Pinpoint the cell where the given text exists, returning its (X, Y) midpoint coordinate. 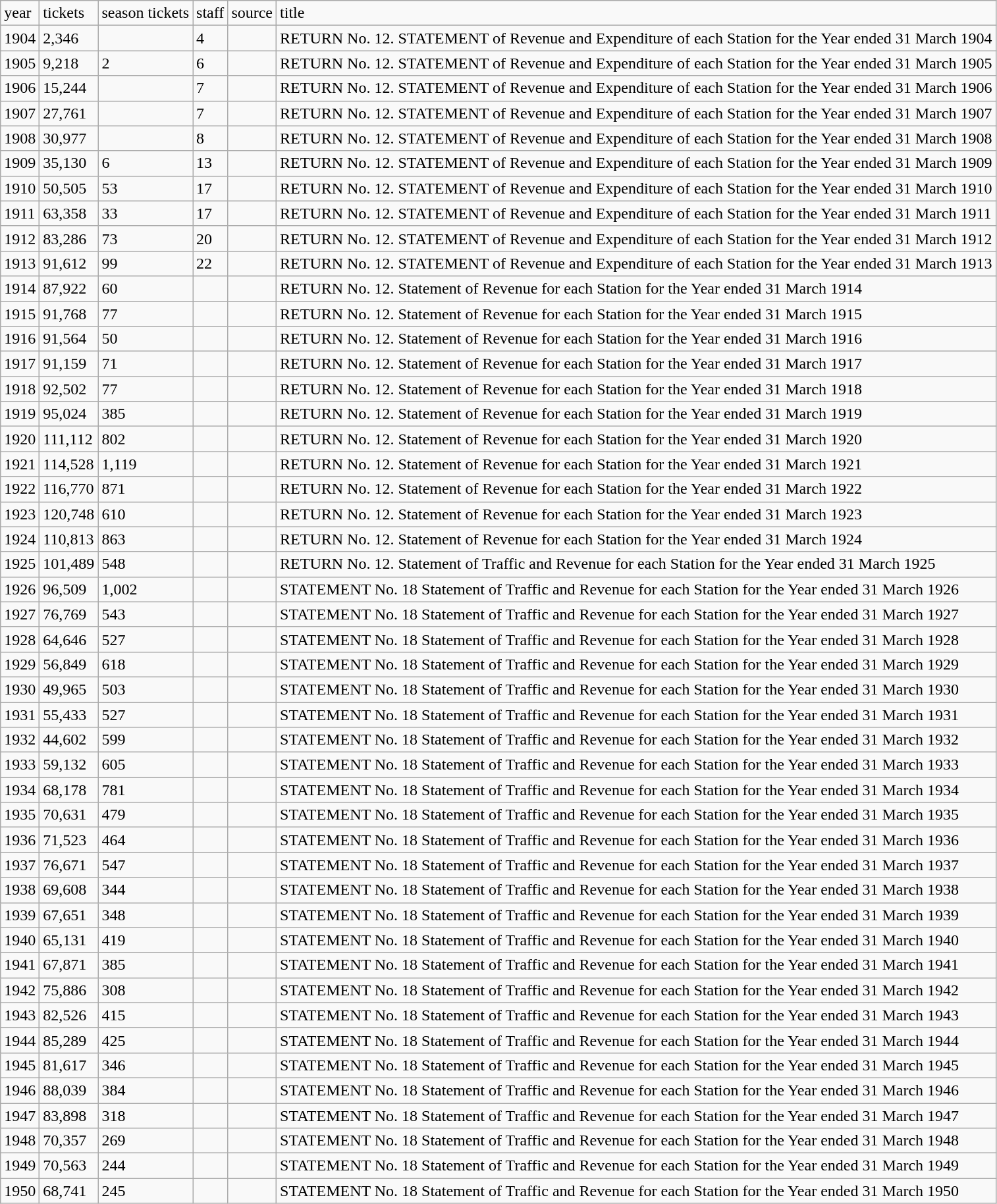
269 (146, 1141)
1914 (20, 288)
1921 (20, 464)
STATEMENT No. 18 Statement of Traffic and Revenue for each Station for the Year ended 31 March 1926 (636, 589)
67,651 (68, 915)
1916 (20, 339)
RETURN No. 12. Statement of Revenue for each Station for the Year ended 31 March 1921 (636, 464)
RETURN No. 12. Statement of Traffic and Revenue for each Station for the Year ended 31 March 1925 (636, 564)
1909 (20, 163)
99 (146, 263)
35,130 (68, 163)
781 (146, 790)
season tickets (146, 13)
1915 (20, 314)
RETURN No. 12. STATEMENT of Revenue and Expenditure of each Station for the Year ended 31 March 1906 (636, 88)
RETURN No. 12. STATEMENT of Revenue and Expenditure of each Station for the Year ended 31 March 1910 (636, 188)
RETURN No. 12. STATEMENT of Revenue and Expenditure of each Station for the Year ended 31 March 1913 (636, 263)
120,748 (68, 514)
49,965 (68, 689)
1938 (20, 890)
464 (146, 840)
RETURN No. 12. STATEMENT of Revenue and Expenditure of each Station for the Year ended 31 March 1909 (636, 163)
1927 (20, 614)
81,617 (68, 1065)
title (636, 13)
863 (146, 539)
RETURN No. 12. STATEMENT of Revenue and Expenditure of each Station for the Year ended 31 March 1907 (636, 113)
69,608 (68, 890)
RETURN No. 12. STATEMENT of Revenue and Expenditure of each Station for the Year ended 31 March 1904 (636, 38)
1924 (20, 539)
RETURN No. 12. STATEMENT of Revenue and Expenditure of each Station for the Year ended 31 March 1908 (636, 138)
RETURN No. 12. STATEMENT of Revenue and Expenditure of each Station for the Year ended 31 March 1911 (636, 213)
22 (211, 263)
20 (211, 238)
415 (146, 1015)
1,119 (146, 464)
RETURN No. 12. Statement of Revenue for each Station for the Year ended 31 March 1922 (636, 489)
419 (146, 940)
1919 (20, 414)
346 (146, 1065)
15,244 (68, 88)
503 (146, 689)
70,631 (68, 815)
STATEMENT No. 18 Statement of Traffic and Revenue for each Station for the Year ended 31 March 1949 (636, 1166)
staff (211, 13)
1918 (20, 389)
384 (146, 1090)
50 (146, 339)
RETURN No. 12. Statement of Revenue for each Station for the Year ended 31 March 1917 (636, 364)
13 (211, 163)
618 (146, 664)
348 (146, 915)
308 (146, 990)
1908 (20, 138)
53 (146, 188)
STATEMENT No. 18 Statement of Traffic and Revenue for each Station for the Year ended 31 March 1948 (636, 1141)
71 (146, 364)
2,346 (68, 38)
1920 (20, 439)
STATEMENT No. 18 Statement of Traffic and Revenue for each Station for the Year ended 31 March 1935 (636, 815)
64,646 (68, 639)
67,871 (68, 965)
101,489 (68, 564)
76,769 (68, 614)
1926 (20, 589)
91,159 (68, 364)
1913 (20, 263)
STATEMENT No. 18 Statement of Traffic and Revenue for each Station for the Year ended 31 March 1950 (636, 1191)
1925 (20, 564)
STATEMENT No. 18 Statement of Traffic and Revenue for each Station for the Year ended 31 March 1932 (636, 740)
STATEMENT No. 18 Statement of Traffic and Revenue for each Station for the Year ended 31 March 1940 (636, 940)
RETURN No. 12. Statement of Revenue for each Station for the Year ended 31 March 1914 (636, 288)
1934 (20, 790)
STATEMENT No. 18 Statement of Traffic and Revenue for each Station for the Year ended 31 March 1933 (636, 765)
82,526 (68, 1015)
599 (146, 740)
83,898 (68, 1116)
56,849 (68, 664)
STATEMENT No. 18 Statement of Traffic and Revenue for each Station for the Year ended 31 March 1937 (636, 865)
71,523 (68, 840)
STATEMENT No. 18 Statement of Traffic and Revenue for each Station for the Year ended 31 March 1930 (636, 689)
91,564 (68, 339)
1922 (20, 489)
30,977 (68, 138)
1942 (20, 990)
9,218 (68, 63)
1947 (20, 1116)
1940 (20, 940)
63,358 (68, 213)
610 (146, 514)
1905 (20, 63)
1910 (20, 188)
33 (146, 213)
STATEMENT No. 18 Statement of Traffic and Revenue for each Station for the Year ended 31 March 1931 (636, 714)
2 (146, 63)
543 (146, 614)
244 (146, 1166)
RETURN No. 12. STATEMENT of Revenue and Expenditure of each Station for the Year ended 31 March 1912 (636, 238)
87,922 (68, 288)
1931 (20, 714)
1944 (20, 1040)
318 (146, 1116)
STATEMENT No. 18 Statement of Traffic and Revenue for each Station for the Year ended 31 March 1943 (636, 1015)
96,509 (68, 589)
70,563 (68, 1166)
85,289 (68, 1040)
RETURN No. 12. Statement of Revenue for each Station for the Year ended 31 March 1915 (636, 314)
1946 (20, 1090)
1932 (20, 740)
STATEMENT No. 18 Statement of Traffic and Revenue for each Station for the Year ended 31 March 1946 (636, 1090)
1911 (20, 213)
1943 (20, 1015)
111,112 (68, 439)
1948 (20, 1141)
RETURN No. 12. Statement of Revenue for each Station for the Year ended 31 March 1918 (636, 389)
50,505 (68, 188)
year (20, 13)
65,131 (68, 940)
75,886 (68, 990)
55,433 (68, 714)
RETURN No. 12. STATEMENT of Revenue and Expenditure of each Station for the Year ended 31 March 1905 (636, 63)
1941 (20, 965)
547 (146, 865)
1935 (20, 815)
1904 (20, 38)
114,528 (68, 464)
1912 (20, 238)
91,612 (68, 263)
92,502 (68, 389)
68,178 (68, 790)
1929 (20, 664)
STATEMENT No. 18 Statement of Traffic and Revenue for each Station for the Year ended 31 March 1947 (636, 1116)
70,357 (68, 1141)
STATEMENT No. 18 Statement of Traffic and Revenue for each Station for the Year ended 31 March 1944 (636, 1040)
tickets (68, 13)
RETURN No. 12. Statement of Revenue for each Station for the Year ended 31 March 1919 (636, 414)
60 (146, 288)
83,286 (68, 238)
8 (211, 138)
STATEMENT No. 18 Statement of Traffic and Revenue for each Station for the Year ended 31 March 1945 (636, 1065)
1907 (20, 113)
425 (146, 1040)
STATEMENT No. 18 Statement of Traffic and Revenue for each Station for the Year ended 31 March 1939 (636, 915)
1923 (20, 514)
479 (146, 815)
605 (146, 765)
802 (146, 439)
1917 (20, 364)
RETURN No. 12. Statement of Revenue for each Station for the Year ended 31 March 1923 (636, 514)
source (252, 13)
245 (146, 1191)
STATEMENT No. 18 Statement of Traffic and Revenue for each Station for the Year ended 31 March 1929 (636, 664)
STATEMENT No. 18 Statement of Traffic and Revenue for each Station for the Year ended 31 March 1941 (636, 965)
RETURN No. 12. Statement of Revenue for each Station for the Year ended 31 March 1916 (636, 339)
27,761 (68, 113)
88,039 (68, 1090)
STATEMENT No. 18 Statement of Traffic and Revenue for each Station for the Year ended 31 March 1942 (636, 990)
1950 (20, 1191)
1949 (20, 1166)
91,768 (68, 314)
1930 (20, 689)
59,132 (68, 765)
116,770 (68, 489)
548 (146, 564)
95,024 (68, 414)
73 (146, 238)
1937 (20, 865)
1939 (20, 915)
44,602 (68, 740)
76,671 (68, 865)
STATEMENT No. 18 Statement of Traffic and Revenue for each Station for the Year ended 31 March 1938 (636, 890)
STATEMENT No. 18 Statement of Traffic and Revenue for each Station for the Year ended 31 March 1936 (636, 840)
1936 (20, 840)
STATEMENT No. 18 Statement of Traffic and Revenue for each Station for the Year ended 31 March 1927 (636, 614)
STATEMENT No. 18 Statement of Traffic and Revenue for each Station for the Year ended 31 March 1928 (636, 639)
110,813 (68, 539)
1945 (20, 1065)
344 (146, 890)
871 (146, 489)
4 (211, 38)
RETURN No. 12. Statement of Revenue for each Station for the Year ended 31 March 1924 (636, 539)
1928 (20, 639)
1933 (20, 765)
68,741 (68, 1191)
STATEMENT No. 18 Statement of Traffic and Revenue for each Station for the Year ended 31 March 1934 (636, 790)
RETURN No. 12. Statement of Revenue for each Station for the Year ended 31 March 1920 (636, 439)
1,002 (146, 589)
1906 (20, 88)
